Return (x, y) of the center of cell containing provided text 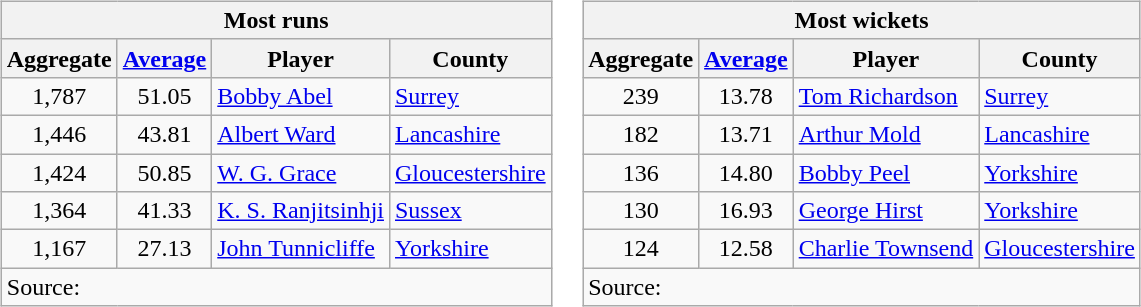
1,424 (59, 173)
50.85 (164, 173)
239 (641, 96)
14.80 (746, 173)
1,787 (59, 96)
12.58 (746, 249)
K. S. Ranjitsinhji (301, 211)
Charlie Townsend (886, 249)
16.93 (746, 211)
136 (641, 173)
George Hirst (886, 211)
43.81 (164, 134)
13.71 (746, 134)
1,364 (59, 211)
Sussex (470, 211)
Albert Ward (301, 134)
51.05 (164, 96)
124 (641, 249)
27.13 (164, 249)
Arthur Mold (886, 134)
182 (641, 134)
Bobby Peel (886, 173)
Most wickets (862, 20)
130 (641, 211)
John Tunnicliffe (301, 249)
Tom Richardson (886, 96)
W. G. Grace (301, 173)
13.78 (746, 96)
1,446 (59, 134)
41.33 (164, 211)
1,167 (59, 249)
Bobby Abel (301, 96)
Most runs (276, 20)
